Pinpoint the cell where the given text exists, returning its [x, y] midpoint coordinate. 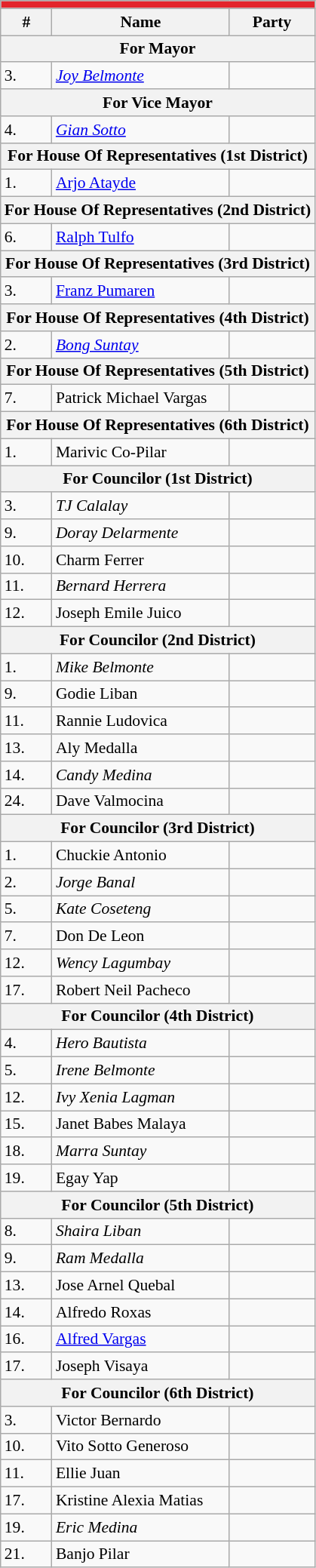
Arjo Atayde [140, 183]
Marivic Co-Pilar [140, 452]
Chuckie Antonio [140, 856]
Ram Medalla [140, 1259]
16. [26, 1339]
For Councilor (3rd District) [158, 829]
Party [272, 22]
Kate Coseteng [140, 909]
Patrick Michael Vargas [140, 398]
Franz Pumaren [140, 291]
18. [26, 1151]
Jorge Banal [140, 882]
Eric Medina [140, 1527]
Jose Arnel Quebal [140, 1286]
Doray Delarmente [140, 533]
Joseph Emile Juico [140, 613]
Kristine Alexia Matias [140, 1501]
Hero Bautista [140, 1044]
Charm Ferrer [140, 560]
For House Of Representatives (2nd District) [158, 211]
Marra Suntay [140, 1151]
Dave Valmocina [140, 801]
For House Of Representatives (5th District) [158, 371]
For Councilor (6th District) [158, 1393]
For House Of Representatives (1st District) [158, 156]
Robert Neil Pacheco [140, 990]
8. [26, 1231]
Ellie Juan [140, 1474]
Aly Medalla [140, 748]
Bernard Herrera [140, 586]
For Councilor (1st District) [158, 479]
For Councilor (5th District) [158, 1205]
TJ Calalay [140, 506]
For Vice Mayor [158, 103]
Ralph Tulfo [140, 237]
For House Of Representatives (6th District) [158, 426]
Godie Liban [140, 694]
Don De Leon [140, 936]
Mike Belmonte [140, 667]
21. [26, 1554]
Joseph Visaya [140, 1367]
Egay Yap [140, 1178]
Janet Babes Malaya [140, 1124]
For Councilor (4th District) [158, 1016]
15. [26, 1124]
Gian Sotto [140, 130]
Victor Bernardo [140, 1420]
For House Of Representatives (3rd District) [158, 264]
Irene Belmonte [140, 1071]
Shaira Liban [140, 1231]
For Councilor (2nd District) [158, 641]
Vito Sotto Generoso [140, 1447]
Alfred Vargas [140, 1339]
Wency Lagumbay [140, 963]
Banjo Pilar [140, 1554]
Name [140, 22]
# [26, 22]
Alfredo Roxas [140, 1312]
For House Of Representatives (4th District) [158, 318]
Candy Medina [140, 775]
Ivy Xenia Lagman [140, 1097]
Joy Belmonte [140, 76]
Bong Suntay [140, 345]
Rannie Ludovica [140, 721]
24. [26, 801]
6. [26, 237]
For Mayor [158, 49]
